From the cell containing the given text, extract its center point as [X, Y] coordinate. 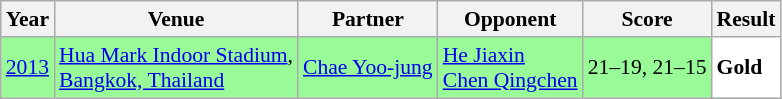
He Jiaxin Chen Qingchen [510, 68]
Year [28, 19]
Opponent [510, 19]
2013 [28, 68]
Score [648, 19]
Result [746, 19]
Chae Yoo-jung [368, 68]
Partner [368, 19]
Gold [746, 68]
21–19, 21–15 [648, 68]
Hua Mark Indoor Stadium,Bangkok, Thailand [176, 68]
Venue [176, 19]
